Identify which cell holds the provided text, then report its [x, y] central coordinate. 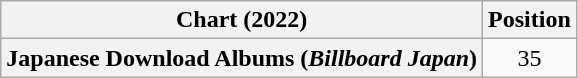
35 [530, 58]
Chart (2022) [242, 20]
Position [530, 20]
Japanese Download Albums (Billboard Japan) [242, 58]
